Capture the cell that displays the provided text and extract its [x, y] central coordinate. 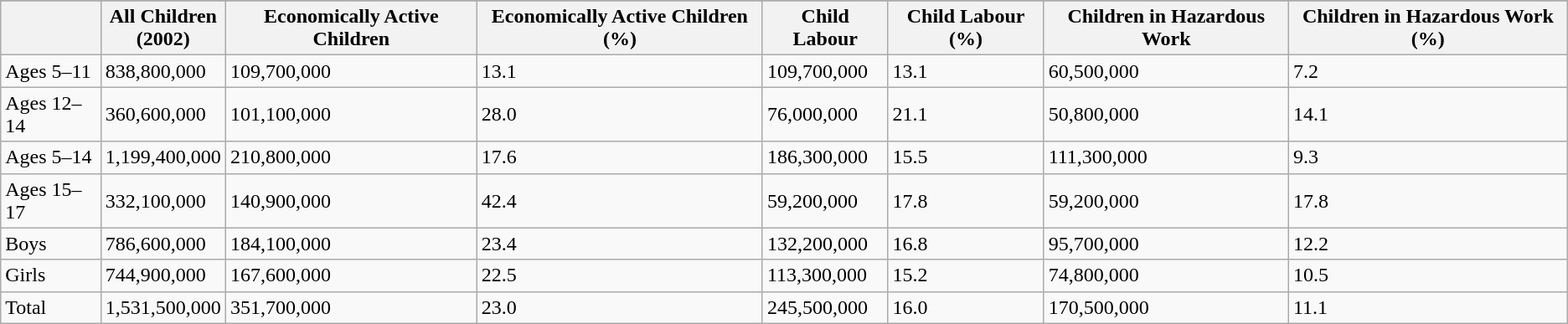
7.2 [1427, 71]
9.3 [1427, 157]
16.0 [966, 307]
15.5 [966, 157]
Ages 15–17 [51, 201]
Ages 5–11 [51, 71]
23.4 [620, 244]
60,500,000 [1166, 71]
210,800,000 [351, 157]
245,500,000 [825, 307]
17.6 [620, 157]
42.4 [620, 201]
50,800,000 [1166, 114]
All Children (2002) [162, 28]
744,900,000 [162, 275]
360,600,000 [162, 114]
12.2 [1427, 244]
Ages 5–14 [51, 157]
786,600,000 [162, 244]
21.1 [966, 114]
140,900,000 [351, 201]
351,700,000 [351, 307]
132,200,000 [825, 244]
111,300,000 [1166, 157]
74,800,000 [1166, 275]
Children in Hazardous Work [1166, 28]
838,800,000 [162, 71]
Economically Active Children [351, 28]
11.1 [1427, 307]
15.2 [966, 275]
Child Labour [825, 28]
76,000,000 [825, 114]
1,531,500,000 [162, 307]
28.0 [620, 114]
184,100,000 [351, 244]
170,500,000 [1166, 307]
Child Labour (%) [966, 28]
167,600,000 [351, 275]
14.1 [1427, 114]
16.8 [966, 244]
Girls [51, 275]
10.5 [1427, 275]
113,300,000 [825, 275]
95,700,000 [1166, 244]
Children in Hazardous Work (%) [1427, 28]
Economically Active Children (%) [620, 28]
332,100,000 [162, 201]
Ages 12–14 [51, 114]
23.0 [620, 307]
Total [51, 307]
186,300,000 [825, 157]
22.5 [620, 275]
Boys [51, 244]
101,100,000 [351, 114]
1,199,400,000 [162, 157]
